Identify which cell holds the provided text, then report its [x, y] central coordinate. 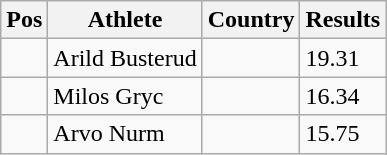
19.31 [343, 58]
Results [343, 20]
Athlete [125, 20]
Pos [24, 20]
Milos Gryc [125, 96]
15.75 [343, 134]
Country [251, 20]
16.34 [343, 96]
Arvo Nurm [125, 134]
Arild Busterud [125, 58]
